Return [x, y] of the center of cell containing provided text 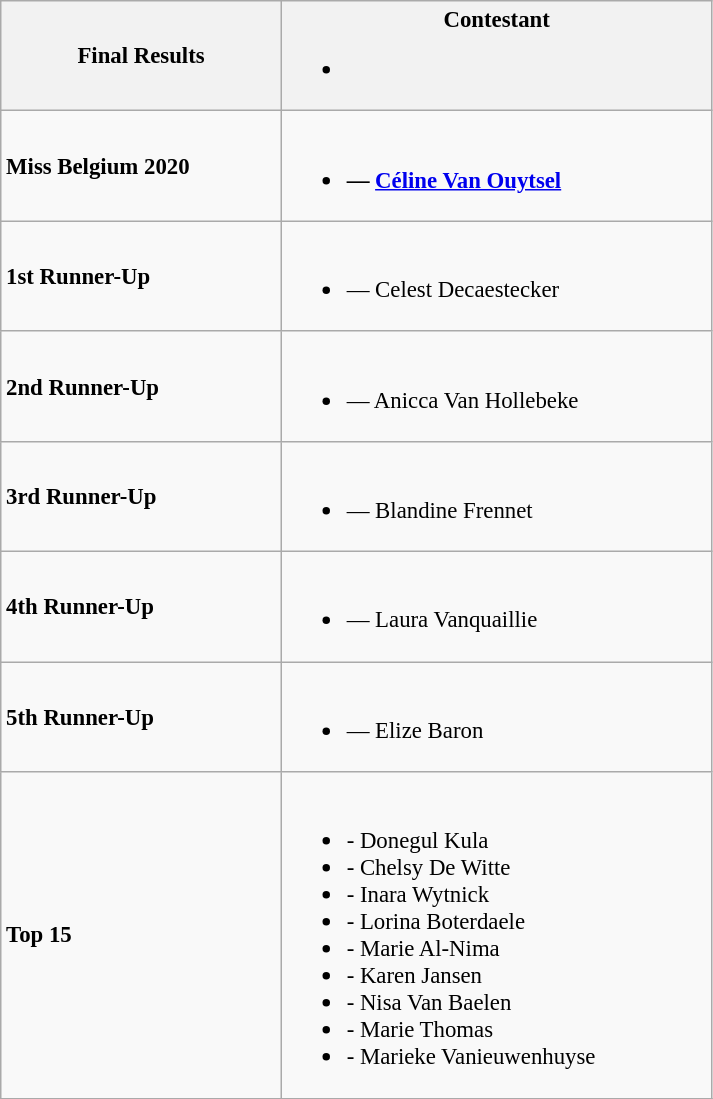
— Celest Decaestecker [496, 276]
Miss Belgium 2020 [142, 166]
5th Runner-Up [142, 717]
2nd Runner-Up [142, 386]
— Blandine Frennet [496, 497]
Top 15 [142, 935]
4th Runner-Up [142, 607]
3rd Runner-Up [142, 497]
— Laura Vanquaillie [496, 607]
Final Results [142, 56]
1st Runner-Up [142, 276]
— Anicca Van Hollebeke [496, 386]
Contestant [496, 56]
— Céline Van Ouytsel [496, 166]
— Elize Baron [496, 717]
